Output the (x, y) coordinate of the center of the cell containing the given text.  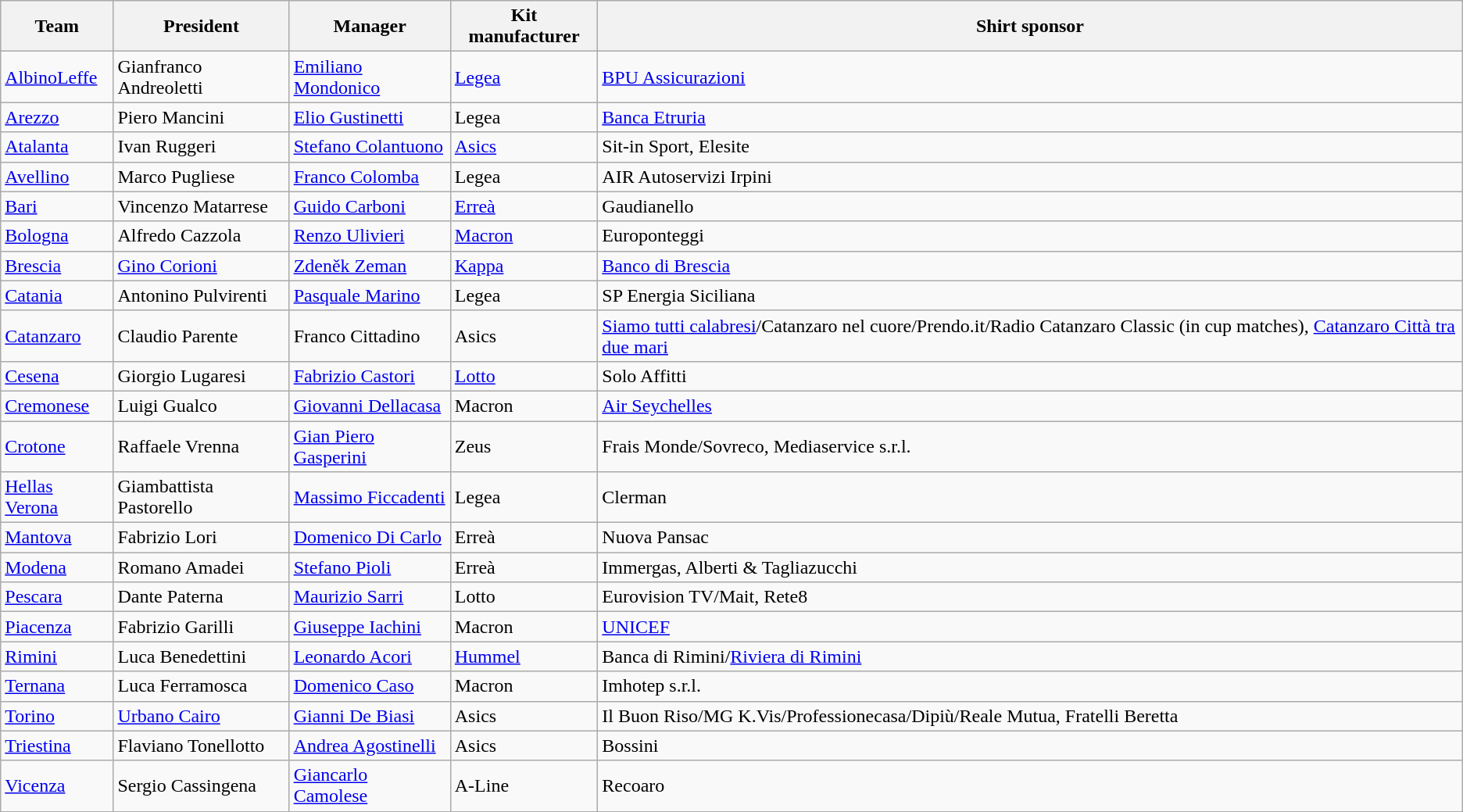
Brescia (57, 266)
Giambattista Pastorello (202, 497)
Cesena (57, 376)
Giuseppe Iachini (370, 627)
Banco di Brescia (1030, 266)
Catanzaro (57, 336)
Andrea Agostinelli (370, 746)
Franco Cittadino (370, 336)
Kappa (524, 266)
Raffaele Vrenna (202, 445)
Fabrizio Castori (370, 376)
Crotone (57, 445)
Frais Monde/Sovreco, Mediaservice s.r.l. (1030, 445)
Stefano Colantuono (370, 147)
Franco Colomba (370, 177)
Immergas, Alberti & Tagliazucchi (1030, 567)
Giorgio Lugaresi (202, 376)
Romano Amadei (202, 567)
Gaudianello (1030, 206)
Giovanni Dellacasa (370, 406)
Elio Gustinetti (370, 117)
Piero Mancini (202, 117)
Piacenza (57, 627)
Fabrizio Lori (202, 538)
Europonteggi (1030, 236)
Flaviano Tonellotto (202, 746)
Gianfranco Andreoletti (202, 77)
Luca Ferramosca (202, 686)
Domenico Caso (370, 686)
Catania (57, 295)
Stefano Pioli (370, 567)
Kit manufacturer (524, 27)
Clerman (1030, 497)
Luca Benedettini (202, 656)
Fabrizio Garilli (202, 627)
Antonino Pulvirenti (202, 295)
Ternana (57, 686)
Urbano Cairo (202, 716)
Eurovision TV/Mait, Rete8 (1030, 597)
Gino Corioni (202, 266)
UNICEF (1030, 627)
AIR Autoservizi Irpini (1030, 177)
Pasquale Marino (370, 295)
A-Line (524, 786)
Recoaro (1030, 786)
Bossini (1030, 746)
Atalanta (57, 147)
Renzo Ulivieri (370, 236)
Vicenza (57, 786)
Claudio Parente (202, 336)
Maurizio Sarri (370, 597)
Avellino (57, 177)
Mantova (57, 538)
Rimini (57, 656)
Vincenzo Matarrese (202, 206)
Air Seychelles (1030, 406)
Hummel (524, 656)
Cremonese (57, 406)
Sergio Cassingena (202, 786)
Zeus (524, 445)
Arezzo (57, 117)
Luigi Gualco (202, 406)
SP Energia Siciliana (1030, 295)
Giancarlo Camolese (370, 786)
Banca Etruria (1030, 117)
Ivan Ruggeri (202, 147)
Bologna (57, 236)
Sit-in Sport, Elesite (1030, 147)
Gianni De Biasi (370, 716)
Triestina (57, 746)
Imhotep s.r.l. (1030, 686)
AlbinoLeffe (57, 77)
Hellas Verona (57, 497)
Solo Affitti (1030, 376)
Shirt sponsor (1030, 27)
Domenico Di Carlo (370, 538)
BPU Assicurazioni (1030, 77)
Guido Carboni (370, 206)
Marco Pugliese (202, 177)
Pescara (57, 597)
Emiliano Mondonico (370, 77)
Team (57, 27)
Dante Paterna (202, 597)
Siamo tutti calabresi/Catanzaro nel cuore/Prendo.it/Radio Catanzaro Classic (in cup matches), Catanzaro Città tra due mari (1030, 336)
Massimo Ficcadenti (370, 497)
Il Buon Riso/MG K.Vis/Professionecasa/Dipiù/Reale Mutua, Fratelli Beretta (1030, 716)
President (202, 27)
Leonardo Acori (370, 656)
Modena (57, 567)
Torino (57, 716)
Bari (57, 206)
Alfredo Cazzola (202, 236)
Zdeněk Zeman (370, 266)
Banca di Rimini/Riviera di Rimini (1030, 656)
Gian Piero Gasperini (370, 445)
Nuova Pansac (1030, 538)
Manager (370, 27)
